Provide the [X, Y] coordinate of the cell's center where the given text is located.  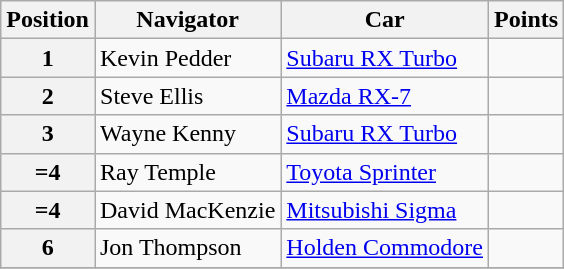
Holden Commodore [385, 248]
Wayne Kenny [187, 134]
Mitsubishi Sigma [385, 210]
3 [48, 134]
Position [48, 20]
6 [48, 248]
Navigator [187, 20]
Jon Thompson [187, 248]
Mazda RX-7 [385, 96]
Points [526, 20]
2 [48, 96]
Steve Ellis [187, 96]
Toyota Sprinter [385, 172]
Ray Temple [187, 172]
1 [48, 58]
David MacKenzie [187, 210]
Kevin Pedder [187, 58]
Car [385, 20]
